Find where the given text appears and provide that cell's center as (x, y) coordinate. 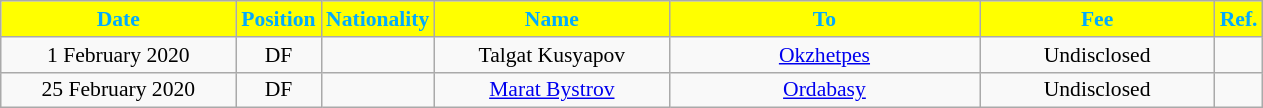
Date (118, 19)
Ordabasy (824, 90)
25 February 2020 (118, 90)
Talgat Kusyapov (552, 55)
To (824, 19)
Marat Bystrov (552, 90)
Okzhetpes (824, 55)
Nationality (378, 19)
Position (278, 19)
Fee (1098, 19)
Ref. (1239, 19)
Name (552, 19)
1 February 2020 (118, 55)
